Provide the (x, y) coordinate of the cell's center where the given text is located.  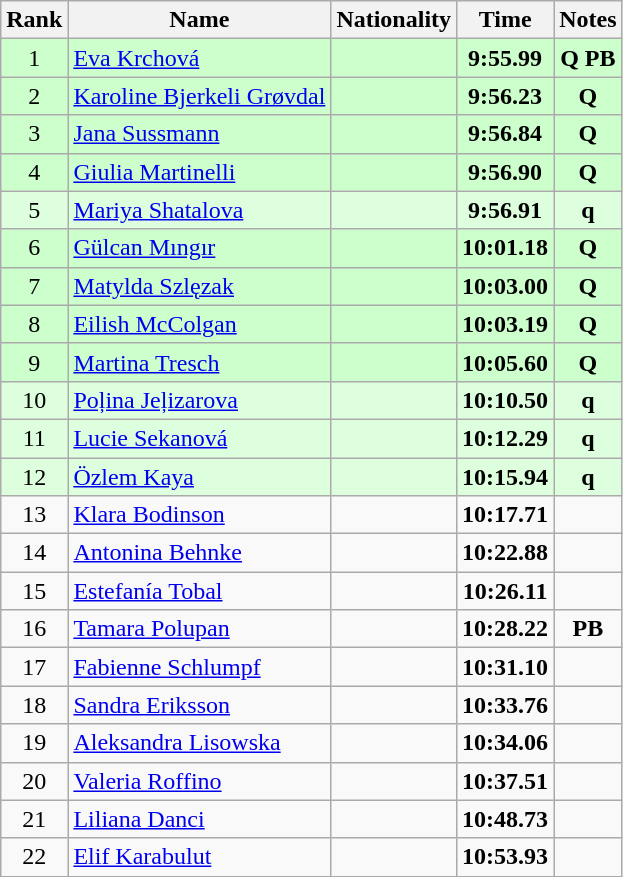
9:55.99 (506, 58)
Özlem Kaya (200, 477)
Poļina Jeļizarova (200, 400)
Fabienne Schlumpf (200, 667)
10:12.29 (506, 438)
4 (34, 172)
3 (34, 134)
1 (34, 58)
10 (34, 400)
Estefanía Tobal (200, 591)
Tamara Polupan (200, 629)
Giulia Martinelli (200, 172)
17 (34, 667)
10:37.51 (506, 781)
Gülcan Mıngır (200, 248)
10:48.73 (506, 819)
16 (34, 629)
Mariya Shatalova (200, 210)
Liliana Danci (200, 819)
10:22.88 (506, 553)
10:03.19 (506, 324)
Nationality (394, 20)
21 (34, 819)
18 (34, 705)
Eva Krchová (200, 58)
7 (34, 286)
8 (34, 324)
9:56.91 (506, 210)
9 (34, 362)
9:56.84 (506, 134)
Time (506, 20)
PB (588, 629)
10:26.11 (506, 591)
Q PB (588, 58)
Martina Tresch (200, 362)
9:56.90 (506, 172)
10:53.93 (506, 857)
22 (34, 857)
Notes (588, 20)
15 (34, 591)
5 (34, 210)
Antonina Behnke (200, 553)
19 (34, 743)
10:31.10 (506, 667)
Lucie Sekanová (200, 438)
10:34.06 (506, 743)
10:17.71 (506, 515)
10:05.60 (506, 362)
Eilish McColgan (200, 324)
12 (34, 477)
10:03.00 (506, 286)
10:33.76 (506, 705)
11 (34, 438)
Klara Bodinson (200, 515)
13 (34, 515)
10:01.18 (506, 248)
20 (34, 781)
Sandra Eriksson (200, 705)
6 (34, 248)
2 (34, 96)
Aleksandra Lisowska (200, 743)
Valeria Roffino (200, 781)
9:56.23 (506, 96)
10:28.22 (506, 629)
10:10.50 (506, 400)
14 (34, 553)
10:15.94 (506, 477)
Karoline Bjerkeli Grøvdal (200, 96)
Name (200, 20)
Rank (34, 20)
Matylda Szlęzak (200, 286)
Elif Karabulut (200, 857)
Jana Sussmann (200, 134)
